Return the [X, Y] coordinate for the center point of the cell that contains the specified text.  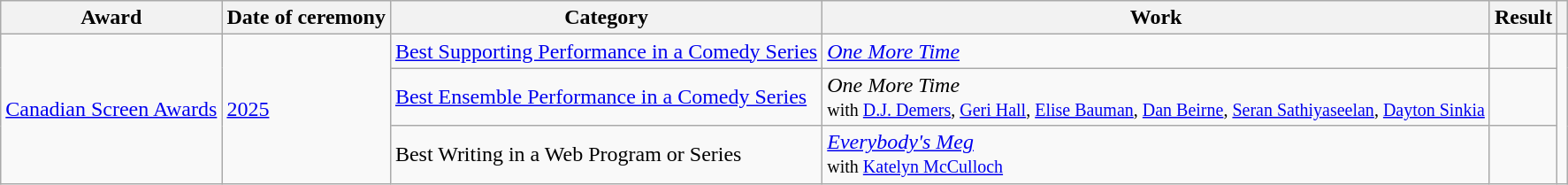
Award [111, 18]
One More Timewith D.J. Demers, Geri Hall, Elise Bauman, Dan Beirne, Seran Sathiyaseelan, Dayton Sinkia [1157, 97]
Date of ceremony [306, 18]
Best Ensemble Performance in a Comedy Series [606, 97]
One More Time [1157, 51]
Best Writing in a Web Program or Series [606, 154]
Best Supporting Performance in a Comedy Series [606, 51]
Category [606, 18]
Canadian Screen Awards [111, 109]
Everybody's Megwith Katelyn McCulloch [1157, 154]
Work [1157, 18]
Result [1523, 18]
2025 [306, 109]
